Search for the cell housing the specified text and yield its (x, y) center coordinate. 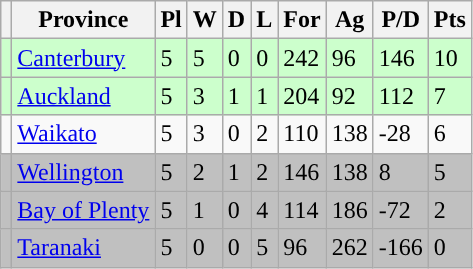
110 (302, 134)
Pts (450, 20)
114 (302, 210)
10 (450, 58)
7 (450, 96)
6 (450, 134)
P/D (400, 20)
For (302, 20)
262 (350, 248)
Bay of Plenty (84, 210)
W (204, 20)
-28 (400, 134)
Canterbury (84, 58)
92 (350, 96)
Wellington (84, 172)
Ag (350, 20)
242 (302, 58)
L (264, 20)
-72 (400, 210)
186 (350, 210)
D (236, 20)
Waikato (84, 134)
Pl (171, 20)
Taranaki (84, 248)
8 (400, 172)
-166 (400, 248)
4 (264, 210)
204 (302, 96)
Province (84, 20)
112 (400, 96)
Auckland (84, 96)
